Locate the cell with the specified text and output its [X, Y] center coordinate. 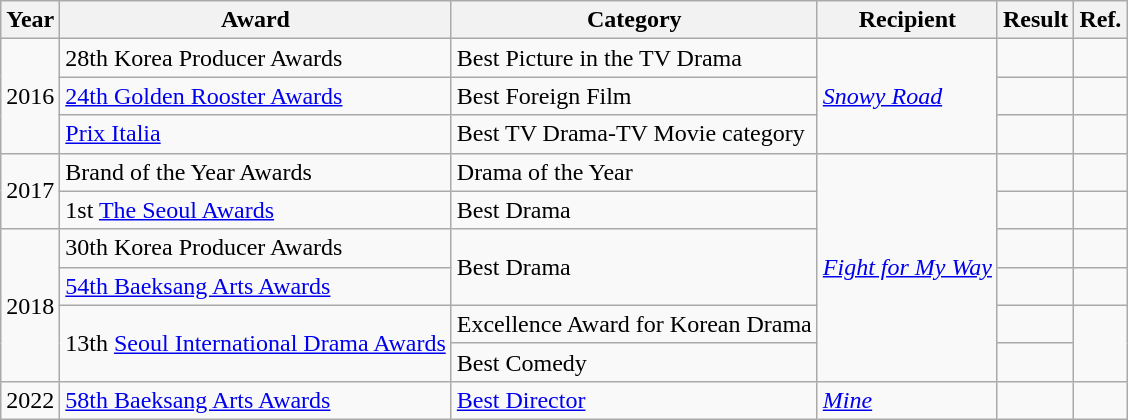
Brand of the Year Awards [256, 172]
2016 [30, 96]
Best Picture in the TV Drama [634, 58]
Snowy Road [907, 96]
Prix Italia [256, 134]
Best Director [634, 400]
Drama of the Year [634, 172]
Category [634, 20]
Result [1035, 20]
Recipient [907, 20]
Year [30, 20]
13th Seoul International Drama Awards [256, 343]
2018 [30, 305]
54th Baeksang Arts Awards [256, 286]
2022 [30, 400]
1st The Seoul Awards [256, 210]
24th Golden Rooster Awards [256, 96]
28th Korea Producer Awards [256, 58]
Ref. [1100, 20]
58th Baeksang Arts Awards [256, 400]
Best TV Drama-TV Movie category [634, 134]
Award [256, 20]
Excellence Award for Korean Drama [634, 324]
2017 [30, 191]
Best Foreign Film [634, 96]
Fight for My Way [907, 267]
Best Comedy [634, 362]
Mine [907, 400]
30th Korea Producer Awards [256, 248]
